Return the (X, Y) coordinate for the center point of the cell that contains the specified text.  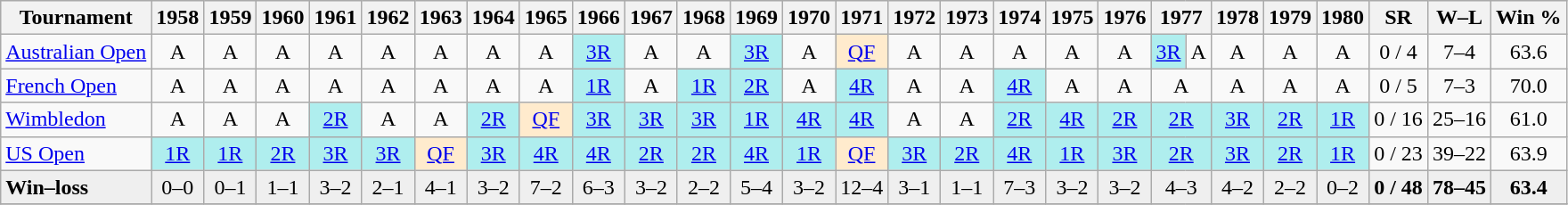
1979 (1290, 18)
1972 (914, 18)
US Open (77, 153)
1959 (230, 18)
63.6 (1529, 52)
1964 (494, 18)
39–22 (1459, 153)
78–45 (1459, 187)
1978 (1237, 18)
4–1 (440, 187)
French Open (77, 86)
0 / 48 (1399, 187)
Win–loss (77, 187)
6–3 (599, 187)
0–1 (230, 187)
W–L (1459, 18)
4–2 (1237, 187)
0–0 (178, 187)
1966 (599, 18)
7–4 (1459, 52)
2–1 (388, 187)
1967 (650, 18)
1977 (1181, 18)
1960 (283, 18)
12–4 (862, 187)
0 / 5 (1399, 86)
1962 (388, 18)
1971 (862, 18)
0 / 16 (1399, 119)
Win % (1529, 18)
1970 (809, 18)
SR (1399, 18)
25–16 (1459, 119)
4–3 (1181, 187)
61.0 (1529, 119)
1973 (968, 18)
1963 (440, 18)
Tournament (77, 18)
1980 (1343, 18)
1975 (1073, 18)
63.9 (1529, 153)
70.0 (1529, 86)
1969 (755, 18)
1974 (1019, 18)
0 / 23 (1399, 153)
1976 (1124, 18)
1968 (704, 18)
5–4 (755, 187)
1958 (178, 18)
63.4 (1529, 187)
7–2 (545, 187)
0 / 4 (1399, 52)
Wimbledon (77, 119)
1965 (545, 18)
3–1 (914, 187)
0–2 (1343, 187)
Australian Open (77, 52)
1961 (335, 18)
